Provide the [x, y] coordinate of the cell's center where the given text is located.  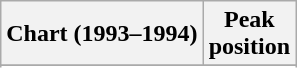
Chart (1993–1994) [102, 34]
Peakposition [249, 34]
